Locate the cell with the specified text and output its [x, y] center coordinate. 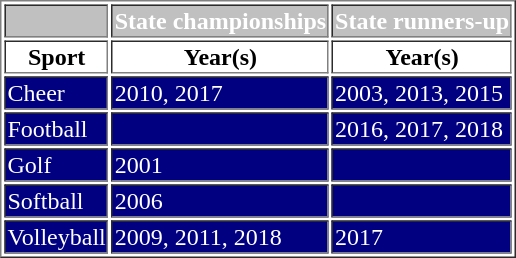
2006 [220, 200]
Volleyball [56, 236]
Softball [56, 200]
State runners-up [422, 20]
2003, 2013, 2015 [422, 92]
Sport [56, 56]
State championships [220, 20]
2017 [422, 236]
2016, 2017, 2018 [422, 128]
2001 [220, 164]
Football [56, 128]
Cheer [56, 92]
2009, 2011, 2018 [220, 236]
2010, 2017 [220, 92]
Golf [56, 164]
